Search for the cell housing the specified text and yield its [x, y] center coordinate. 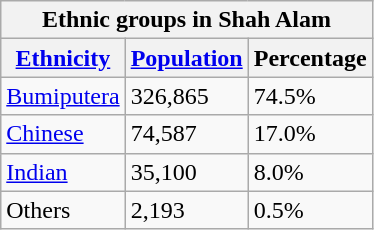
Ethnicity [63, 58]
Others [63, 210]
0.5% [310, 210]
17.0% [310, 134]
2,193 [186, 210]
8.0% [310, 172]
74,587 [186, 134]
Chinese [63, 134]
Bumiputera [63, 96]
Population [186, 58]
Percentage [310, 58]
35,100 [186, 172]
Indian [63, 172]
Ethnic groups in Shah Alam [186, 20]
326,865 [186, 96]
74.5% [310, 96]
